From the cell containing the given text, extract its center point as [x, y] coordinate. 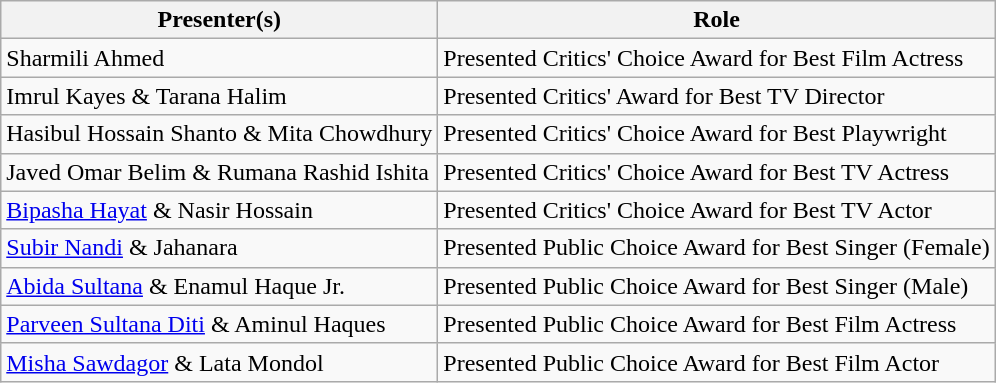
Sharmili Ahmed [220, 58]
Presented Public Choice Award for Best Film Actress [716, 324]
Presented Critics' Award for Best TV Director [716, 96]
Presented Public Choice Award for Best Singer (Male) [716, 286]
Subir Nandi & Jahanara [220, 248]
Role [716, 20]
Parveen Sultana Diti & Aminul Haques [220, 324]
Misha Sawdagor & Lata Mondol [220, 362]
Imrul Kayes & Tarana Halim [220, 96]
Bipasha Hayat & Nasir Hossain [220, 210]
Presented Public Choice Award for Best Singer (Female) [716, 248]
Hasibul Hossain Shanto & Mita Chowdhury [220, 134]
Presented Critics' Choice Award for Best TV Actress [716, 172]
Presented Critics' Choice Award for Best TV Actor [716, 210]
Presenter(s) [220, 20]
Javed Omar Belim & Rumana Rashid Ishita [220, 172]
Presented Critics' Choice Award for Best Film Actress [716, 58]
Abida Sultana & Enamul Haque Jr. [220, 286]
Presented Critics' Choice Award for Best Playwright [716, 134]
Presented Public Choice Award for Best Film Actor [716, 362]
